Locate the cell with the specified text and output its [x, y] center coordinate. 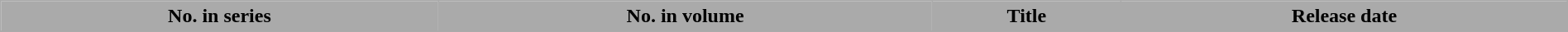
No. in series [220, 16]
Release date [1345, 16]
Title [1027, 16]
No. in volume [685, 16]
